Capture the cell that displays the provided text and extract its [x, y] central coordinate. 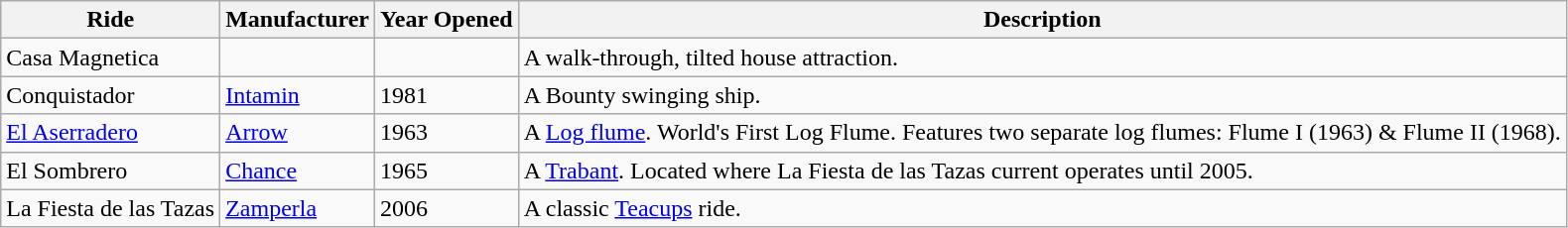
A Bounty swinging ship. [1042, 95]
Manufacturer [298, 20]
Chance [298, 171]
1981 [447, 95]
A Trabant. Located where La Fiesta de las Tazas current operates until 2005. [1042, 171]
1965 [447, 171]
Year Opened [447, 20]
A Log flume. World's First Log Flume. Features two separate log flumes: Flume I (1963) & Flume II (1968). [1042, 133]
Ride [111, 20]
El Aserradero [111, 133]
A walk-through, tilted house attraction. [1042, 57]
Arrow [298, 133]
La Fiesta de las Tazas [111, 208]
Conquistador [111, 95]
Intamin [298, 95]
Description [1042, 20]
A classic Teacups ride. [1042, 208]
1963 [447, 133]
Casa Magnetica [111, 57]
El Sombrero [111, 171]
Zamperla [298, 208]
2006 [447, 208]
